Return the [X, Y] coordinate for the center point of the cell that contains the specified text.  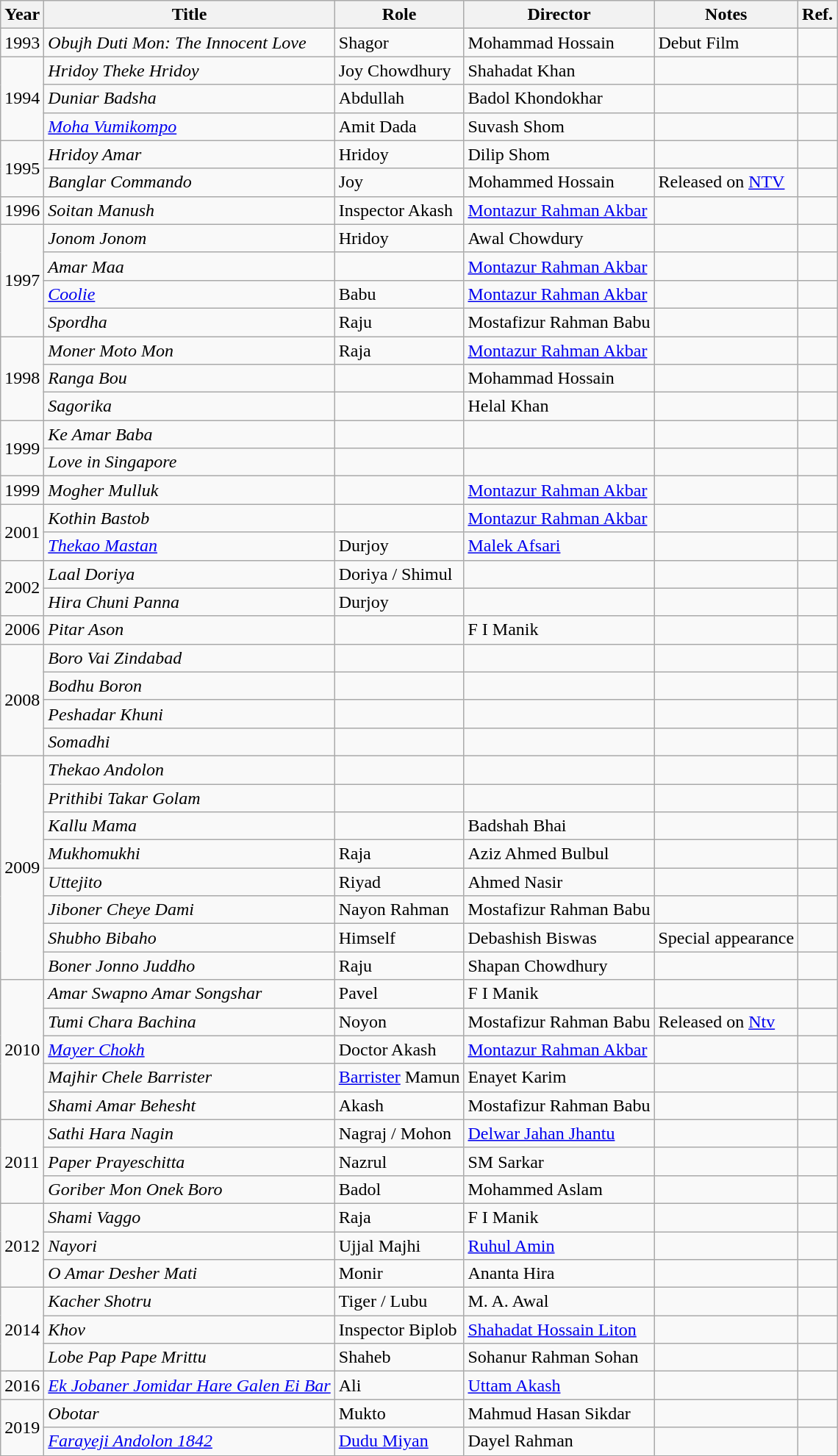
Debut Film [726, 43]
Ujjal Majhi [399, 1246]
Farayeji Andolon 1842 [190, 1441]
Prithibi Takar Golam [190, 797]
Ali [399, 1385]
Enayet Karim [559, 1077]
2002 [22, 588]
Obujh Duti Mon: The Innocent Love [190, 43]
Joy Chowdhury [399, 71]
Kallu Mama [190, 826]
Shami Amar Behesht [190, 1105]
Moner Moto Mon [190, 351]
2008 [22, 700]
Majhir Chele Barrister [190, 1077]
Inspector Akash [399, 210]
Moha Vumikompo [190, 126]
Peshadar Khuni [190, 714]
Amar Swapno Amar Songshar [190, 994]
Ahmed Nasir [559, 882]
2019 [22, 1427]
Duniar Badsha [190, 98]
Title [190, 15]
Paper Prayeschitta [190, 1161]
Nagraj / Mohon [399, 1133]
Coolie [190, 294]
Thekao Mastan [190, 546]
1998 [22, 379]
Malek Afsari [559, 546]
2014 [22, 1330]
Goriber Mon Onek Boro [190, 1189]
Himself [399, 938]
Boro Vai Zindabad [190, 658]
Aziz Ahmed Bulbul [559, 854]
Mukhomukhi [190, 854]
2016 [22, 1385]
Akash [399, 1105]
Pavel [399, 994]
Year [22, 15]
Riyad [399, 882]
Ek Jobaner Jomidar Hare Galen Ei Bar [190, 1385]
Abdullah [399, 98]
Sathi Hara Nagin [190, 1133]
Shahadat Hossain Liton [559, 1330]
Noyon [399, 1022]
Debashish Biswas [559, 938]
Sagorika [190, 406]
2010 [22, 1050]
Ref. [817, 15]
Dilip Shom [559, 154]
Barrister Mamun [399, 1077]
Suvash Shom [559, 126]
Ranga Bou [190, 379]
1996 [22, 210]
Tumi Chara Bachina [190, 1022]
2009 [22, 867]
Kothin Bastob [190, 518]
Obotar [190, 1413]
Uttejito [190, 882]
Shahadat Khan [559, 71]
Nayori [190, 1246]
Ke Amar Baba [190, 434]
Mohammed Aslam [559, 1189]
Mukto [399, 1413]
Badol Khondokhar [559, 98]
Uttam Akash [559, 1385]
Shapan Chowdhury [559, 966]
1993 [22, 43]
Banglar Commando [190, 182]
M. A. Awal [559, 1302]
Released on Ntv [726, 1022]
Lobe Pap Pape Mrittu [190, 1358]
Monir [399, 1274]
Mahmud Hasan Sikdar [559, 1413]
Badol [399, 1189]
Mayer Chokh [190, 1050]
Nazrul [399, 1161]
Ruhul Amin [559, 1246]
Mogher Mulluk [190, 490]
Kacher Shotru [190, 1302]
Inspector Biplob [399, 1330]
Joy [399, 182]
Soitan Manush [190, 210]
Mohammed Hossain [559, 182]
Shaheb [399, 1358]
Badshah Bhai [559, 826]
Shami Vaggo [190, 1217]
2011 [22, 1161]
Delwar Jahan Jhantu [559, 1133]
Director [559, 15]
1994 [22, 98]
Doctor Akash [399, 1050]
Boner Jonno Juddho [190, 966]
Laal Doriya [190, 574]
Bodhu Boron [190, 686]
1997 [22, 280]
Amar Maa [190, 266]
Spordha [190, 322]
Notes [726, 15]
Helal Khan [559, 406]
Babu [399, 294]
Ananta Hira [559, 1274]
Role [399, 15]
Somadhi [190, 742]
2006 [22, 630]
Dayel Rahman [559, 1441]
Hridoy Amar [190, 154]
Thekao Andolon [190, 770]
Dudu Miyan [399, 1441]
Awal Chowdury [559, 238]
Pitar Ason [190, 630]
2012 [22, 1245]
Special appearance [726, 938]
Hira Chuni Panna [190, 602]
Shagor [399, 43]
O Amar Desher Mati [190, 1274]
Doriya / Shimul [399, 574]
Nayon Rahman [399, 910]
Tiger / Lubu [399, 1302]
Khov [190, 1330]
Jiboner Cheye Dami [190, 910]
Amit Dada [399, 126]
Shubho Bibaho [190, 938]
SM Sarkar [559, 1161]
Hridoy Theke Hridoy [190, 71]
2001 [22, 532]
Sohanur Rahman Sohan [559, 1358]
Released on NTV [726, 182]
1995 [22, 168]
Love in Singapore [190, 462]
Jonom Jonom [190, 238]
